Determine the [x, y] coordinate at the center of the cell enclosing the given text.  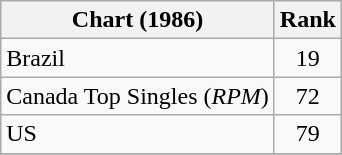
US [138, 134]
Brazil [138, 58]
72 [308, 96]
19 [308, 58]
79 [308, 134]
Canada Top Singles (RPM) [138, 96]
Rank [308, 20]
Chart (1986) [138, 20]
